Extract the (X, Y) coordinate from the center of the cell holding the provided text.  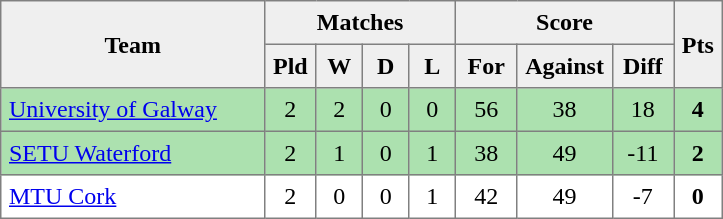
For (486, 66)
-7 (643, 197)
SETU Waterford (133, 153)
42 (486, 197)
56 (486, 110)
Against (564, 66)
D (385, 66)
Team (133, 44)
Pld (290, 66)
University of Galway (133, 110)
Score (564, 23)
4 (698, 110)
Pts (698, 44)
18 (643, 110)
MTU Cork (133, 197)
Matches (360, 23)
L (432, 66)
Diff (643, 66)
-11 (643, 153)
W (339, 66)
